Output the [X, Y] coordinate of the center of the cell containing the given text.  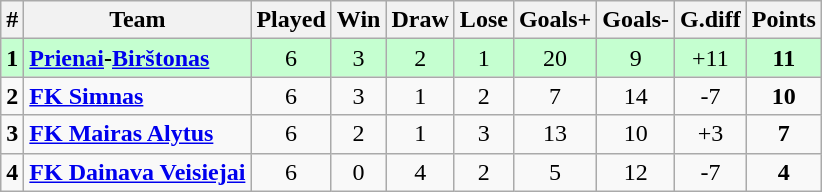
12 [636, 172]
Draw [420, 20]
+3 [711, 134]
Lose [484, 20]
20 [554, 58]
14 [636, 96]
FK Dainava Veisiejai [138, 172]
+11 [711, 58]
FK Simnas [138, 96]
Points [784, 20]
9 [636, 58]
Goals- [636, 20]
11 [784, 58]
Team [138, 20]
Prienai-Birštonas [138, 58]
13 [554, 134]
FK Mairas Alytus [138, 134]
Goals+ [554, 20]
G.diff [711, 20]
# [12, 20]
Played [291, 20]
Win [358, 20]
0 [358, 172]
5 [554, 172]
